Output the (X, Y) coordinate of the center of the cell containing the given text.  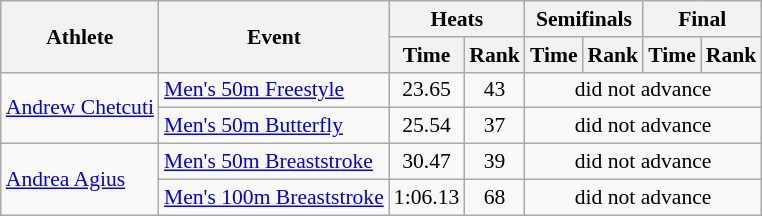
Heats (457, 19)
Men's 50m Butterfly (274, 126)
25.54 (426, 126)
43 (494, 90)
Andrew Chetcuti (80, 108)
39 (494, 162)
37 (494, 126)
1:06.13 (426, 197)
Final (702, 19)
Semifinals (584, 19)
Men's 50m Breaststroke (274, 162)
23.65 (426, 90)
68 (494, 197)
Andrea Agius (80, 180)
Event (274, 36)
Men's 100m Breaststroke (274, 197)
Athlete (80, 36)
30.47 (426, 162)
Men's 50m Freestyle (274, 90)
